From the cell containing the given text, extract its center point as (X, Y) coordinate. 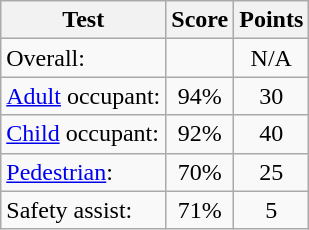
N/A (272, 58)
71% (200, 210)
Points (272, 20)
Pedestrian: (84, 172)
Overall: (84, 58)
Child occupant: (84, 134)
40 (272, 134)
94% (200, 96)
92% (200, 134)
30 (272, 96)
25 (272, 172)
Test (84, 20)
Score (200, 20)
70% (200, 172)
Adult occupant: (84, 96)
5 (272, 210)
Safety assist: (84, 210)
